Search for the cell housing the specified text and yield its (x, y) center coordinate. 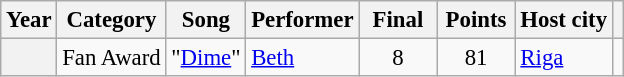
Riga (564, 58)
8 (398, 58)
Fan Award (112, 58)
Host city (564, 20)
"Dime" (206, 58)
Performer (302, 20)
Year (29, 20)
Beth (302, 58)
81 (476, 58)
Song (206, 20)
Points (476, 20)
Final (398, 20)
Category (112, 20)
